Output the [X, Y] coordinate of the center of the cell containing the given text.  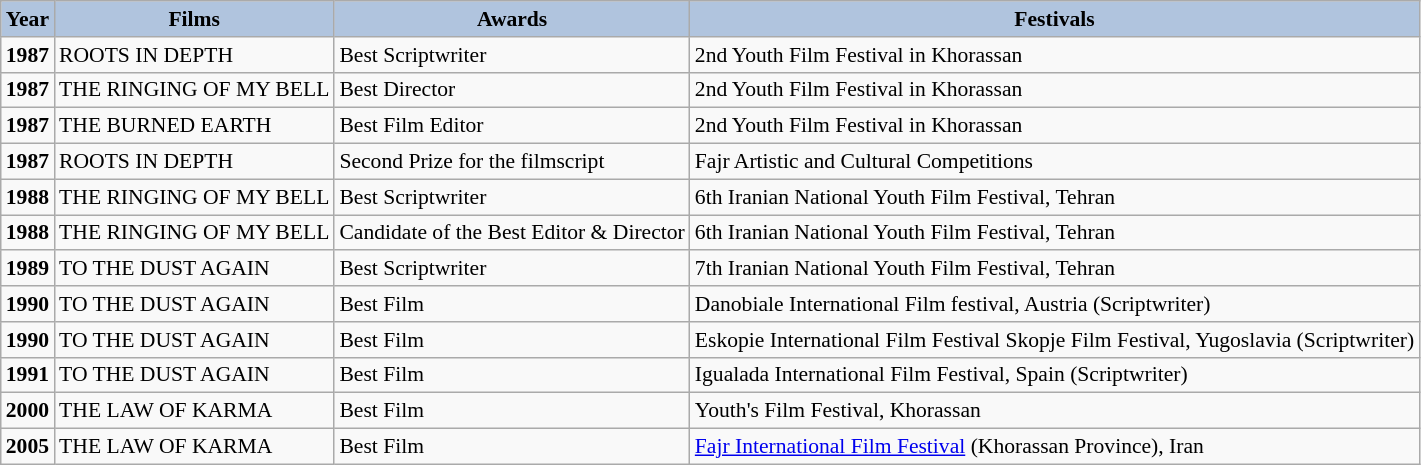
Igualada International Film Festival, Spain (Scriptwriter) [1054, 375]
Fajr Artistic and Cultural Competitions [1054, 162]
1991 [28, 375]
1989 [28, 269]
Year [28, 19]
Films [194, 19]
Best Film Editor [512, 126]
7th Iranian National Youth Film Festival, Tehran [1054, 269]
Festivals [1054, 19]
Best Director [512, 90]
THE BURNED EARTH [194, 126]
Eskopie International Film Festival Skopje Film Festival, Yugoslavia (Scriptwriter) [1054, 340]
Candidate of the Best Editor & Director [512, 233]
Awards [512, 19]
Fajr International Film Festival (Khorassan Province), Iran [1054, 447]
2005 [28, 447]
2000 [28, 411]
Second Prize for the filmscript [512, 162]
Youth's Film Festival, Khorassan [1054, 411]
Danobiale International Film festival, Austria (Scriptwriter) [1054, 304]
